Scan for the cell matching the given text and deliver its (X, Y) coordinate at center. 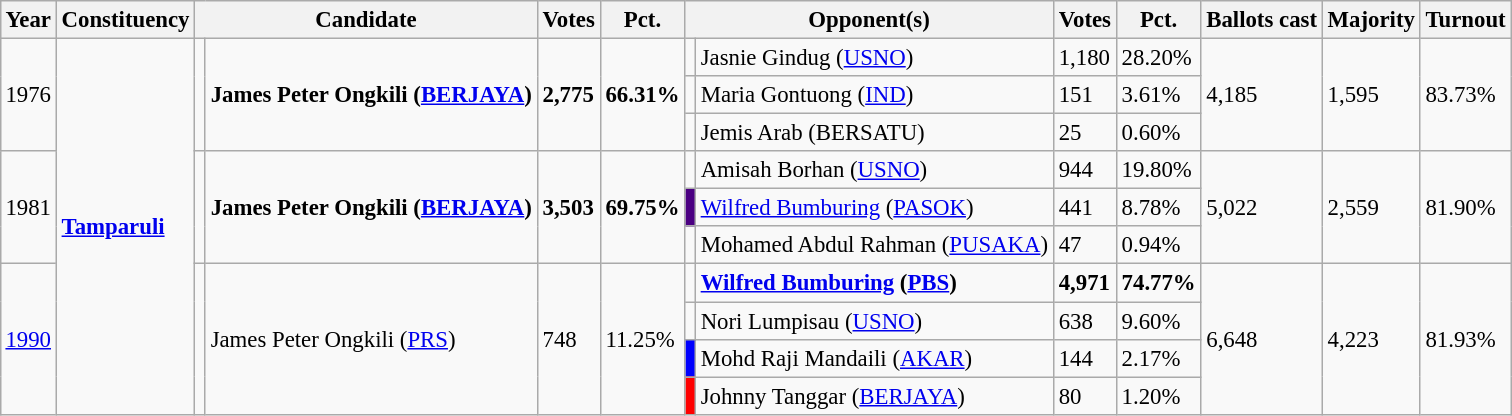
441 (1084, 208)
0.60% (1158, 133)
2,775 (568, 94)
81.90% (1466, 208)
1,180 (1084, 57)
944 (1084, 170)
Candidate (366, 20)
Ballots cast (1262, 20)
151 (1084, 95)
James Peter Ongkili (PRS) (371, 339)
69.75% (642, 208)
66.31% (642, 94)
9.60% (1158, 321)
1990 (28, 339)
19.80% (1158, 170)
748 (568, 339)
28.20% (1158, 57)
Johnny Tanggar (BERJAYA) (874, 396)
4,223 (1371, 339)
1.20% (1158, 396)
81.93% (1466, 339)
2,559 (1371, 208)
Opponent(s) (870, 20)
Year (28, 20)
Amisah Borhan (USNO) (874, 170)
3,503 (568, 208)
5,022 (1262, 208)
Majority (1371, 20)
Nori Lumpisau (USNO) (874, 321)
1981 (28, 208)
Jemis Arab (BERSATU) (874, 133)
11.25% (642, 339)
2.17% (1158, 358)
83.73% (1466, 94)
Maria Gontuong (IND) (874, 95)
1976 (28, 94)
25 (1084, 133)
4,971 (1084, 283)
Jasnie Gindug (USNO) (874, 57)
Tamparuli (125, 226)
638 (1084, 321)
144 (1084, 358)
80 (1084, 396)
Mohamed Abdul Rahman (PUSAKA) (874, 245)
0.94% (1158, 245)
Wilfred Bumburing (PASOK) (874, 208)
3.61% (1158, 95)
Constituency (125, 20)
Turnout (1466, 20)
74.77% (1158, 283)
8.78% (1158, 208)
6,648 (1262, 339)
Mohd Raji Mandaili (AKAR) (874, 358)
47 (1084, 245)
4,185 (1262, 94)
Wilfred Bumburing (PBS) (874, 283)
1,595 (1371, 94)
